Locate the cell with the specified text and output its (X, Y) center coordinate. 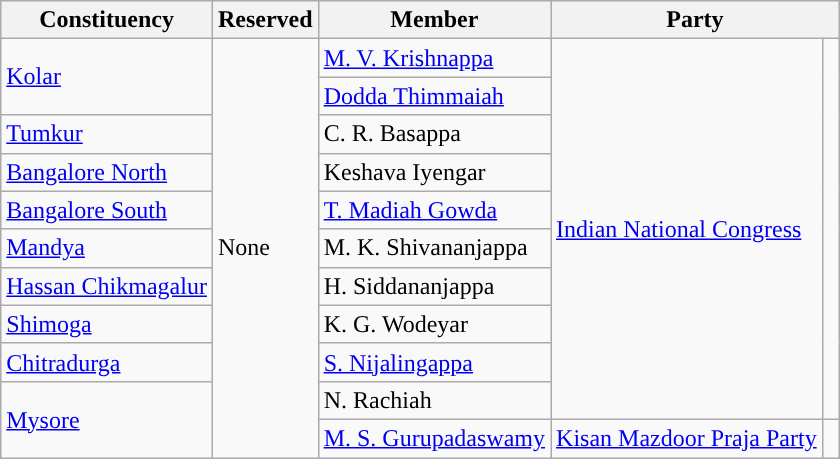
Tumkur (107, 134)
Member (434, 20)
C. R. Basappa (434, 134)
Mysore (107, 419)
Constituency (107, 20)
Dodda Thimmaiah (434, 96)
Party (696, 20)
Indian National Congress (687, 230)
None (265, 248)
N. Rachiah (434, 400)
Keshava Iyengar (434, 172)
T. Madiah Gowda (434, 210)
Shimoga (107, 324)
Reserved (265, 20)
M. S. Gurupadaswamy (434, 438)
Kolar (107, 77)
Mandya (107, 248)
Kisan Mazdoor Praja Party (687, 438)
Bangalore North (107, 172)
M. K. Shivananjappa (434, 248)
Hassan Chikmagalur (107, 286)
Bangalore South (107, 210)
Chitradurga (107, 362)
S. Nijalingappa (434, 362)
K. G. Wodeyar (434, 324)
M. V. Krishnappa (434, 58)
H. Siddananjappa (434, 286)
